Provide the [x, y] coordinate of the cell's center where the given text is located.  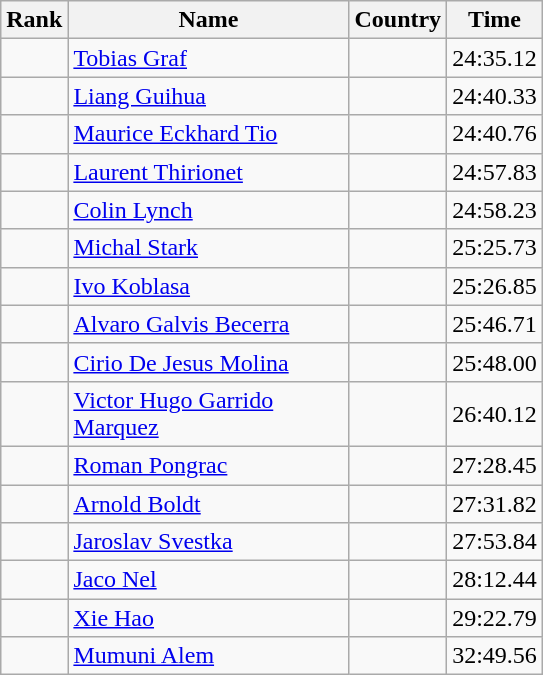
Country [398, 20]
Jaroslav Svestka [208, 542]
25:26.85 [495, 286]
Ivo Koblasa [208, 286]
Time [495, 20]
Mumuni Alem [208, 656]
27:28.45 [495, 465]
Rank [34, 20]
24:58.23 [495, 210]
27:31.82 [495, 503]
Jaco Nel [208, 580]
Maurice Eckhard Tio [208, 134]
29:22.79 [495, 618]
25:25.73 [495, 248]
26:40.12 [495, 414]
Roman Pongrac [208, 465]
24:40.76 [495, 134]
Laurent Thirionet [208, 172]
24:57.83 [495, 172]
Victor Hugo Garrido Marquez [208, 414]
25:46.71 [495, 324]
27:53.84 [495, 542]
Michal Stark [208, 248]
Xie Hao [208, 618]
Liang Guihua [208, 96]
Alvaro Galvis Becerra [208, 324]
25:48.00 [495, 362]
Tobias Graf [208, 58]
Cirio De Jesus Molina [208, 362]
32:49.56 [495, 656]
Name [208, 20]
24:40.33 [495, 96]
28:12.44 [495, 580]
24:35.12 [495, 58]
Arnold Boldt [208, 503]
Colin Lynch [208, 210]
